Locate the cell with the specified text and output its (x, y) center coordinate. 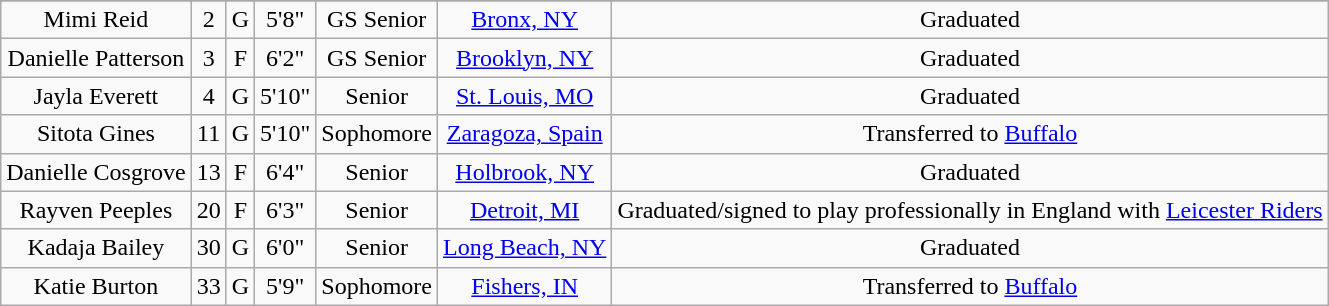
St. Louis, MO (525, 96)
Fishers, IN (525, 286)
33 (208, 286)
Graduated/signed to play professionally in England with Leicester Riders (970, 210)
Bronx, NY (525, 20)
6'2" (286, 58)
Rayven Peeples (96, 210)
5'9" (286, 286)
6'4" (286, 172)
4 (208, 96)
20 (208, 210)
13 (208, 172)
Brooklyn, NY (525, 58)
Kadaja Bailey (96, 248)
2 (208, 20)
Jayla Everett (96, 96)
Sitota Gines (96, 134)
Katie Burton (96, 286)
Detroit, MI (525, 210)
30 (208, 248)
5'8" (286, 20)
6'3" (286, 210)
Danielle Patterson (96, 58)
Long Beach, NY (525, 248)
6'0" (286, 248)
Mimi Reid (96, 20)
Danielle Cosgrove (96, 172)
Zaragoza, Spain (525, 134)
3 (208, 58)
Holbrook, NY (525, 172)
11 (208, 134)
